Detect which cell encompasses the target text, then output its [x, y] center coordinate. 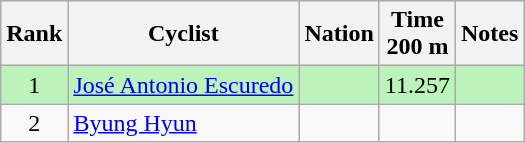
2 [34, 123]
Byung Hyun [184, 123]
José Antonio Escuredo [184, 85]
1 [34, 85]
Rank [34, 34]
Nation [339, 34]
Notes [489, 34]
Time200 m [417, 34]
11.257 [417, 85]
Cyclist [184, 34]
